Capture the cell that displays the provided text and extract its [x, y] central coordinate. 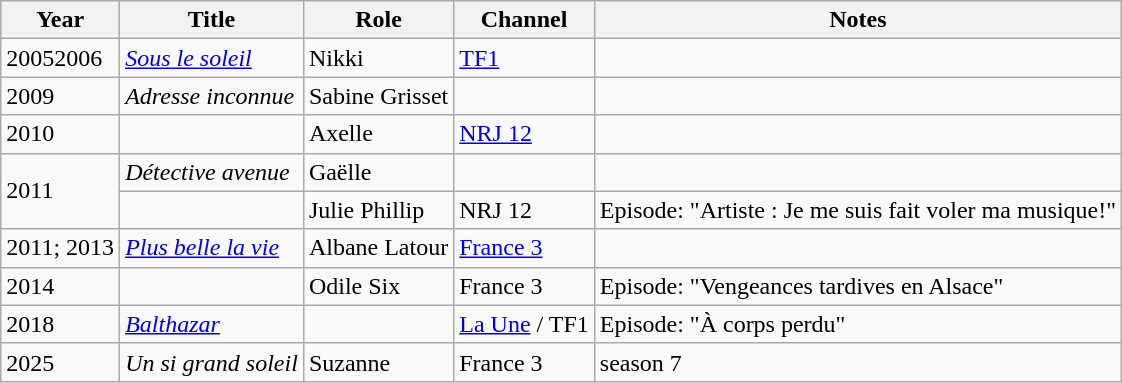
2009 [60, 96]
Julie Phillip [378, 210]
Episode: "Artiste : Je me suis fait voler ma musique!" [858, 210]
Sous le soleil [212, 58]
season 7 [858, 362]
TF1 [524, 58]
2014 [60, 286]
Role [378, 20]
Balthazar [212, 324]
Nikki [378, 58]
Title [212, 20]
Episode: "Vengeances tardives en Alsace" [858, 286]
Channel [524, 20]
Détective avenue [212, 172]
2025 [60, 362]
2011 [60, 191]
2011; 2013 [60, 248]
20052006 [60, 58]
Notes [858, 20]
Sabine Grisset [378, 96]
Un si grand soleil [212, 362]
Axelle [378, 134]
Suzanne [378, 362]
2018 [60, 324]
Odile Six [378, 286]
2010 [60, 134]
Adresse inconnue [212, 96]
La Une / TF1 [524, 324]
Albane Latour [378, 248]
Plus belle la vie [212, 248]
Episode: "À corps perdu" [858, 324]
Year [60, 20]
Gaëlle [378, 172]
